Locate the cell with the specified text and output its (X, Y) center coordinate. 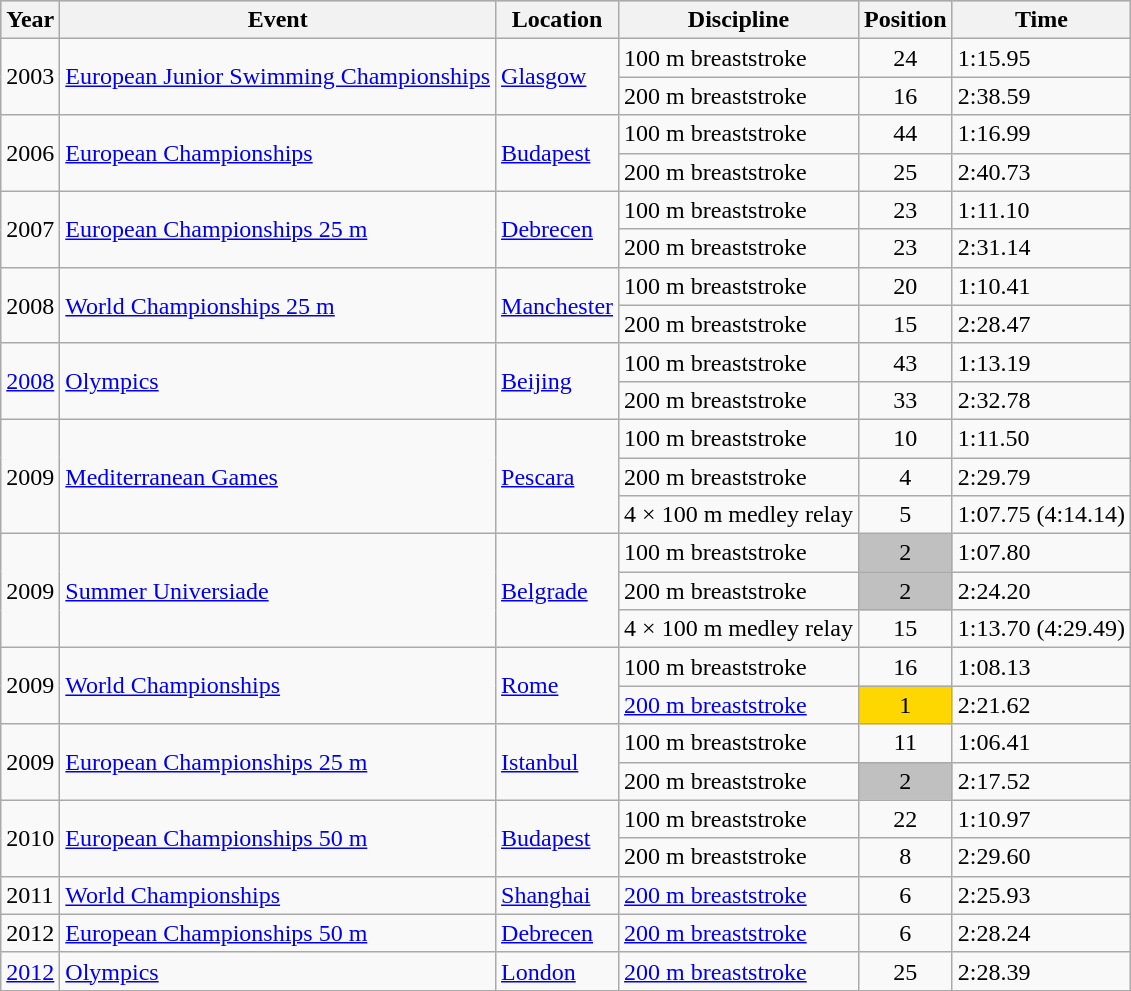
5 (905, 515)
2:28.39 (1041, 971)
Event (278, 20)
2:29.79 (1041, 477)
London (558, 971)
Time (1041, 20)
43 (905, 362)
1:13.19 (1041, 362)
2:40.73 (1041, 172)
2:29.60 (1041, 857)
11 (905, 743)
1:13.70 (4:29.49) (1041, 629)
2006 (30, 153)
Belgrade (558, 591)
1:08.13 (1041, 667)
2:32.78 (1041, 400)
Rome (558, 686)
2:28.24 (1041, 933)
Position (905, 20)
Discipline (739, 20)
2:31.14 (1041, 248)
European Championships (278, 153)
2010 (30, 838)
1:11.50 (1041, 438)
Year (30, 20)
Shanghai (558, 895)
2:28.47 (1041, 324)
European Junior Swimming Championships (278, 77)
1:07.75 (4:14.14) (1041, 515)
1:11.10 (1041, 210)
Beijing (558, 381)
4 (905, 477)
2:24.20 (1041, 591)
2003 (30, 77)
Glasgow (558, 77)
1:07.80 (1041, 553)
2:21.62 (1041, 705)
1:15.95 (1041, 58)
Pescara (558, 476)
1 (905, 705)
44 (905, 134)
24 (905, 58)
2:17.52 (1041, 781)
World Championships 25 m (278, 305)
2:25.93 (1041, 895)
22 (905, 819)
Manchester (558, 305)
1:16.99 (1041, 134)
2007 (30, 229)
Istanbul (558, 762)
Mediterranean Games (278, 476)
1:06.41 (1041, 743)
2011 (30, 895)
Summer Universiade (278, 591)
20 (905, 286)
Location (558, 20)
8 (905, 857)
1:10.41 (1041, 286)
10 (905, 438)
1:10.97 (1041, 819)
2:38.59 (1041, 96)
33 (905, 400)
